From the cell containing the given text, extract its center point as (X, Y) coordinate. 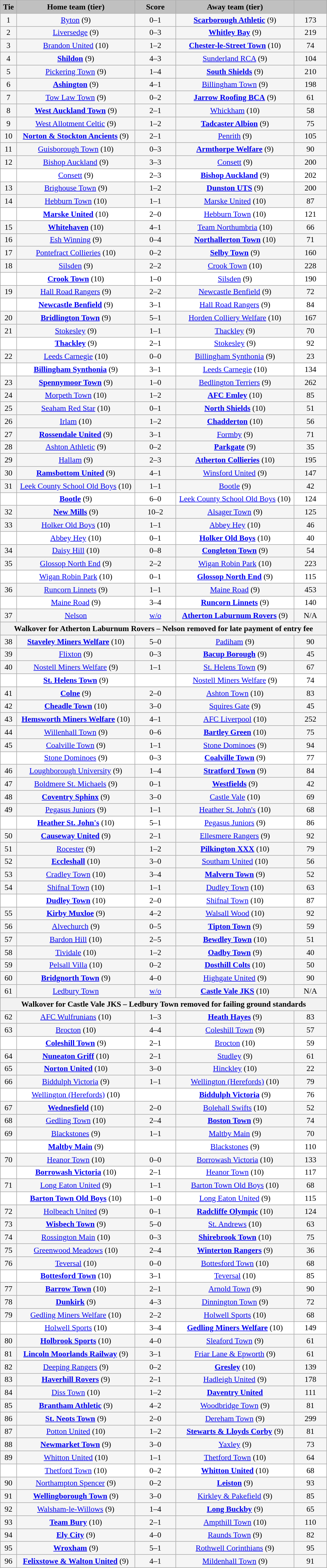
Shildon (9) (76, 59)
0–5 (155, 927)
Castle Vale JKS (10) (235, 991)
3–3 (155, 163)
Loughborough University (9) (76, 771)
St. Andrews (10) (235, 1224)
Yaxley (9) (235, 1445)
Dosthill Colts (10) (235, 965)
39 (9, 654)
111 (310, 1393)
West Auckland Town (9) (76, 111)
Eccleshall (10) (76, 862)
21 (9, 331)
Winterton Rangers (9) (235, 1250)
149 (310, 1328)
15 (9, 227)
6 (9, 85)
Tie (9, 7)
AFC Emley (10) (235, 396)
16 (9, 240)
Willenhall Town (9) (76, 732)
Whitley Bay (9) (235, 33)
South Shields (9) (235, 72)
140 (310, 603)
299 (310, 1419)
173 (310, 20)
139 (310, 1367)
Brandon United (10) (76, 46)
Ledbury Town (76, 991)
202 (310, 175)
Pilkington XXX (10) (235, 849)
Team Northumbria (10) (235, 227)
Greenwood Meadows (10) (76, 1250)
Tipton Town (9) (235, 927)
24 (9, 396)
Boston Town (9) (235, 1121)
Northampton Spencer (9) (76, 1483)
Raunds Town (9) (235, 1535)
Dunston UTS (9) (235, 188)
38 (9, 642)
Walkover for Atherton Laburnum Rovers – Nelson removed for late payment of entry fee (163, 629)
26 (9, 421)
Heath Hayes (9) (235, 1017)
96 (9, 1561)
53 (9, 875)
Barrow Town (10) (76, 1289)
Tow Law Town (9) (76, 98)
Oadby Town (9) (235, 953)
Bedlington Terriers (9) (235, 382)
Kirkley & Pakefield (9) (235, 1496)
Dunkirk (9) (76, 1302)
Bartley Green (10) (235, 732)
3 (9, 46)
17 (9, 253)
Atherton Collieries (10) (235, 460)
219 (310, 33)
Staveley Miners Welfare (10) (76, 642)
13 (9, 188)
Whitehaven (10) (76, 227)
AFC Liverpool (10) (235, 719)
Southam United (10) (235, 862)
Newmarket Town (9) (76, 1445)
Hadleigh United (9) (235, 1380)
Chester-le-Street Town (10) (235, 46)
34 (9, 551)
88 (9, 1445)
14 (9, 201)
Pickering Town (9) (76, 72)
Studley (9) (235, 1056)
Pelsall Villa (10) (76, 965)
117 (310, 1172)
Brantham Athletic (9) (76, 1406)
31 (9, 486)
47 (9, 784)
4 (9, 59)
Hallam (9) (76, 460)
20 (9, 318)
Coventry Sphinx (9) (76, 797)
105 (310, 136)
178 (310, 1380)
0–4 (155, 240)
Long Buckby (9) (235, 1509)
Lincoln Moorlands Railway (9) (76, 1354)
5 (9, 72)
Guisborough Town (10) (76, 149)
Ashington (9) (76, 85)
9 (9, 124)
Haverhill Rovers (9) (76, 1380)
Causeway United (9) (76, 836)
89 (9, 1457)
Ramsbottom United (9) (76, 473)
29 (9, 460)
Cheadle Town (10) (76, 706)
10–2 (155, 512)
198 (310, 85)
Potton United (10) (76, 1432)
Alsager Town (9) (235, 512)
Highgate United (9) (235, 978)
Ampthill Town (10) (235, 1522)
Hinckley (10) (235, 1069)
60 (9, 978)
44 (9, 732)
Bridgnorth Town (9) (76, 978)
Congleton Town (9) (235, 551)
Wroxham (9) (76, 1548)
Irlam (10) (76, 421)
Woodbridge Town (9) (235, 1406)
Wednesfield (10) (76, 1108)
19 (9, 292)
133 (310, 1160)
Home team (tier) (76, 7)
New Mills (9) (76, 512)
49 (9, 810)
Arnold Town (9) (235, 1289)
Boldmere St. Michaels (9) (76, 784)
41 (9, 693)
Rothwell Corinthians (9) (235, 1548)
Flixton (9) (76, 654)
Castle Vale (10) (235, 797)
11 (9, 149)
Atherton Laburnum Rovers (9) (235, 616)
4–4 (155, 1030)
Winsford United (9) (235, 473)
Nuneaton Griff (10) (76, 1056)
Sunderland RCA (9) (235, 59)
Pontefract Collieries (10) (76, 253)
Dinnington Town (9) (235, 1302)
27 (9, 434)
Hemsworth Miners Welfare (10) (76, 719)
453 (310, 590)
Mildenhall Town (9) (235, 1561)
Radcliffe Olympic (10) (235, 1211)
125 (310, 512)
Dereham Town (9) (235, 1419)
Colne (9) (76, 693)
37 (9, 616)
25 (9, 409)
Sleaford Town (9) (235, 1341)
10 (9, 136)
Malvern Town (9) (235, 875)
0–6 (155, 732)
43 (9, 719)
Daisy Hill (10) (76, 551)
Away team (tier) (235, 7)
32 (9, 512)
Penrith (9) (235, 136)
Ely City (9) (76, 1535)
80 (9, 1341)
0–8 (155, 551)
Holbeach United (9) (76, 1211)
62 (9, 1017)
Northallerton Town (10) (235, 240)
Daventry United (235, 1393)
190 (310, 279)
Kirby Muxloe (9) (76, 914)
Ashton Town (10) (235, 693)
West Allotment Celtic (9) (76, 124)
228 (310, 266)
Leiston (9) (235, 1483)
195 (310, 460)
AFC Wulfrunians (10) (76, 1017)
Ryton (9) (76, 20)
Holbrook Sports (10) (76, 1341)
12 (9, 163)
Formby (9) (235, 434)
Scarborough Athletic (9) (235, 20)
Bewdley Town (10) (235, 939)
134 (310, 370)
262 (310, 382)
147 (310, 473)
78 (9, 1302)
Morpeth Town (10) (76, 396)
Gedling Town (10) (76, 1121)
6–0 (155, 499)
Armthorpe Welfare (9) (235, 149)
Rossington Main (10) (76, 1238)
Billingham Town (9) (235, 85)
St. Neots Town (9) (76, 1419)
Jarrow Roofing BCA (9) (235, 98)
104 (310, 59)
121 (310, 214)
55 (9, 914)
Stewarts & Lloyds Corby (9) (235, 1432)
Chadderton (10) (235, 421)
210 (310, 72)
Rossendale United (9) (76, 434)
North Shields (10) (235, 409)
Whickham (10) (235, 111)
Tividale (10) (76, 953)
167 (310, 318)
Ellesmere Rangers (9) (235, 836)
Walsall Wood (10) (235, 914)
Felixstowe & Walton United (9) (76, 1561)
28 (9, 447)
Selby Town (9) (235, 253)
30 (9, 473)
Esh Winning (9) (76, 240)
Shirebrook Town (10) (235, 1238)
Friar Lane & Epworth (9) (235, 1354)
Parkgate (9) (235, 447)
Bardon Hill (10) (76, 939)
Bacup Borough (9) (235, 654)
48 (9, 797)
Norton & Stockton Ancients (9) (76, 136)
Cradley Town (10) (76, 875)
33 (9, 525)
Stratford Town (9) (235, 771)
2–5 (155, 939)
Walkover for Castle Vale JKS – Ledbury Town removed for failing ground standards (163, 1004)
Spennymoor Town (9) (76, 382)
Score (155, 7)
Seaham Red Star (10) (76, 409)
Nelson (76, 616)
Walsham-le-Willows (9) (76, 1509)
Horden Colliery Welfare (10) (235, 318)
Gresley (10) (235, 1367)
Wisbech Town (9) (76, 1224)
1–3 (155, 1017)
160 (310, 253)
Alvechurch (9) (76, 927)
Squires Gate (9) (235, 706)
Bridlington Town (9) (76, 318)
Westfields (9) (235, 784)
Team Bury (10) (76, 1522)
Liversedge (9) (76, 33)
7 (9, 98)
Wellingborough Town (9) (76, 1496)
223 (310, 564)
18 (9, 266)
Bolehall Swifts (10) (235, 1108)
Diss Town (10) (76, 1393)
Brighouse Town (9) (76, 188)
Deeping Rangers (9) (76, 1367)
8 (9, 111)
Norton United (10) (76, 1069)
2 (9, 33)
Rocester (9) (76, 849)
Tadcaster Albion (9) (235, 124)
252 (310, 719)
1 (9, 20)
Padiham (9) (235, 642)
Ashton Athletic (9) (76, 447)
